Find where the given text appears and provide that cell's center as (x, y) coordinate. 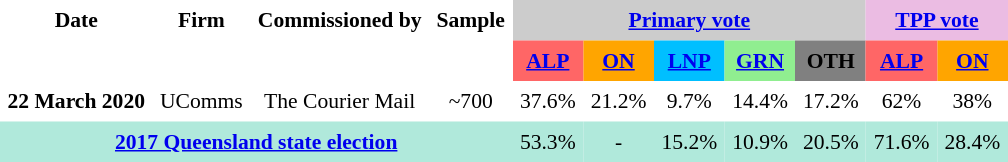
15.2% (690, 141)
21.2% (618, 101)
37.6% (548, 101)
71.6% (902, 141)
10.9% (760, 141)
LNP (690, 60)
~700 (470, 101)
Primary vote (689, 20)
The Courier Mail (340, 101)
14.4% (760, 101)
53.3% (548, 141)
28.4% (972, 141)
Commissioned by (340, 20)
2017 Queensland state election (256, 141)
TPP vote (937, 20)
OTH (830, 60)
9.7% (690, 101)
Date (76, 20)
Firm (202, 20)
Sample (470, 20)
GRN (760, 60)
22 March 2020 (76, 101)
17.2% (830, 101)
20.5% (830, 141)
UComms (202, 101)
38% (972, 101)
- (618, 141)
62% (902, 101)
